Return [x, y] of the center of cell containing provided text 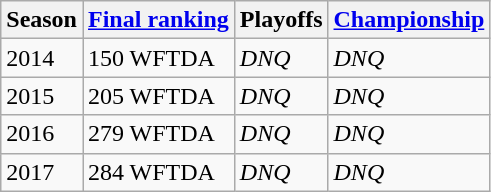
2017 [42, 172]
284 WFTDA [158, 172]
205 WFTDA [158, 96]
Final ranking [158, 20]
150 WFTDA [158, 58]
Playoffs [281, 20]
Season [42, 20]
2015 [42, 96]
2014 [42, 58]
2016 [42, 134]
279 WFTDA [158, 134]
Championship [409, 20]
